Detect which cell encompasses the target text, then output its (x, y) center coordinate. 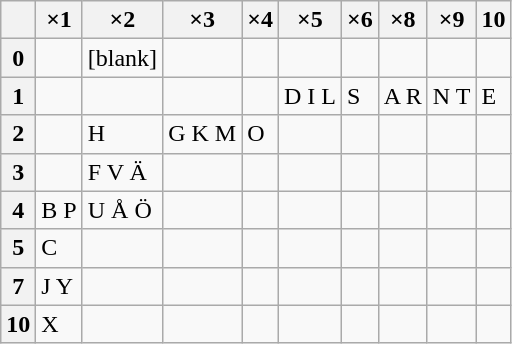
×3 (202, 20)
B P (59, 210)
1 (18, 96)
[blank] (122, 58)
J Y (59, 286)
A R (402, 96)
F V Ä (122, 172)
G K M (202, 134)
×2 (122, 20)
7 (18, 286)
5 (18, 248)
U Å Ö (122, 210)
2 (18, 134)
H (122, 134)
×1 (59, 20)
×9 (452, 20)
3 (18, 172)
×4 (260, 20)
X (59, 324)
×8 (402, 20)
O (260, 134)
×5 (310, 20)
N T (452, 96)
E (494, 96)
0 (18, 58)
S (360, 96)
D I L (310, 96)
×6 (360, 20)
4 (18, 210)
C (59, 248)
